Find where the given text appears and provide that cell's center as (x, y) coordinate. 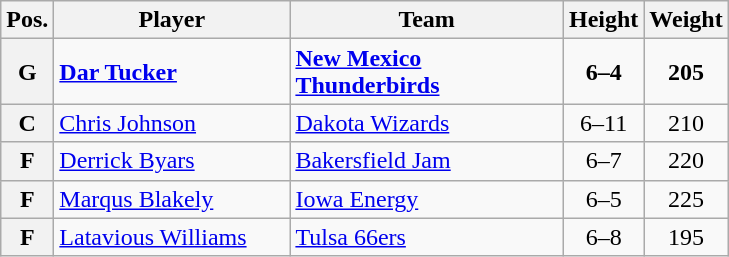
Bakersfield Jam (427, 161)
6–4 (603, 72)
Chris Johnson (172, 123)
Player (172, 20)
Pos. (28, 20)
6–7 (603, 161)
220 (686, 161)
225 (686, 199)
Team (427, 20)
Derrick Byars (172, 161)
195 (686, 237)
Marqus Blakely (172, 199)
6–11 (603, 123)
G (28, 72)
210 (686, 123)
Latavious Williams (172, 237)
6–5 (603, 199)
Weight (686, 20)
Height (603, 20)
Tulsa 66ers (427, 237)
6–8 (603, 237)
New Mexico Thunderbirds (427, 72)
Dar Tucker (172, 72)
205 (686, 72)
Dakota Wizards (427, 123)
Iowa Energy (427, 199)
C (28, 123)
